Search for the cell housing the specified text and yield its (x, y) center coordinate. 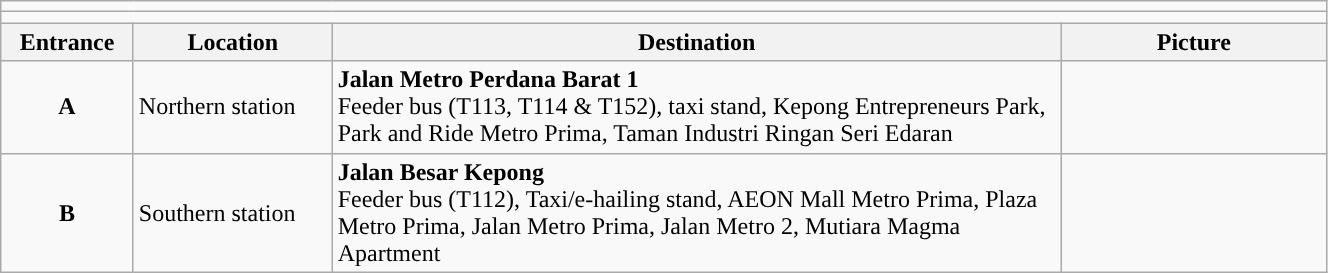
B (68, 212)
Southern station (232, 212)
Picture (1194, 42)
Northern station (232, 107)
A (68, 107)
Location (232, 42)
Entrance (68, 42)
Destination (696, 42)
